Extract the [X, Y] coordinate from the center of the cell holding the provided text.  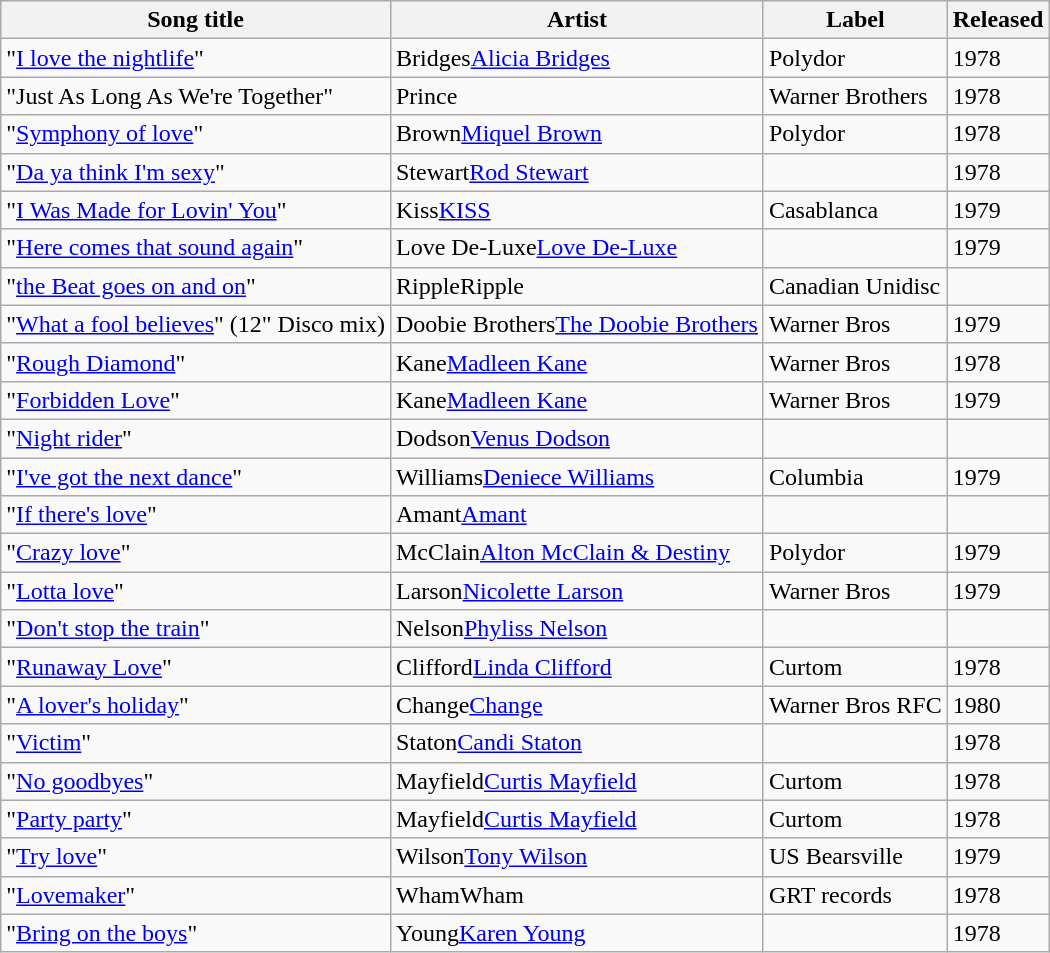
Columbia [855, 477]
RippleRipple [576, 286]
"Symphony of love" [196, 134]
DodsonVenus Dodson [576, 438]
Warner Brothers [855, 96]
"Party party" [196, 819]
"Lotta love" [196, 591]
"Try love" [196, 857]
LarsonNicolette Larson [576, 591]
YoungKaren Young [576, 933]
"Da ya think I'm sexy" [196, 172]
Canadian Unidisc [855, 286]
"I've got the next dance" [196, 477]
StatonCandi Staton [576, 743]
"Forbidden Love" [196, 400]
"Lovemaker" [196, 895]
Released [998, 20]
Prince [576, 96]
AmantAmant [576, 515]
"Don't stop the train" [196, 629]
ChangeChange [576, 705]
GRT records [855, 895]
"If there's love" [196, 515]
"I love the nightlife" [196, 58]
CliffordLinda Clifford [576, 667]
Label [855, 20]
"Here comes that sound again" [196, 248]
"Runaway Love" [196, 667]
"No goodbyes" [196, 781]
Song title [196, 20]
US Bearsville [855, 857]
"Rough Diamond" [196, 362]
"the Beat goes on and on" [196, 286]
WilsonTony Wilson [576, 857]
"Crazy love" [196, 553]
McClainAlton McClain & Destiny [576, 553]
StewartRod Stewart [576, 172]
"Just As Long As We're Together" [196, 96]
Artist [576, 20]
"Bring on the boys" [196, 933]
WilliamsDeniece Williams [576, 477]
"Night rider" [196, 438]
NelsonPhyliss Nelson [576, 629]
"I Was Made for Lovin' You" [196, 210]
Casablanca [855, 210]
"A lover's holiday" [196, 705]
WhamWham [576, 895]
Warner Bros RFC [855, 705]
BridgesAlicia Bridges [576, 58]
"What a fool believes" (12" Disco mix) [196, 324]
Love De-LuxeLove De-Luxe [576, 248]
KissKISS [576, 210]
1980 [998, 705]
Doobie BrothersThe Doobie Brothers [576, 324]
BrownMiquel Brown [576, 134]
"Victim" [196, 743]
